Return (X, Y) of the center of cell containing provided text 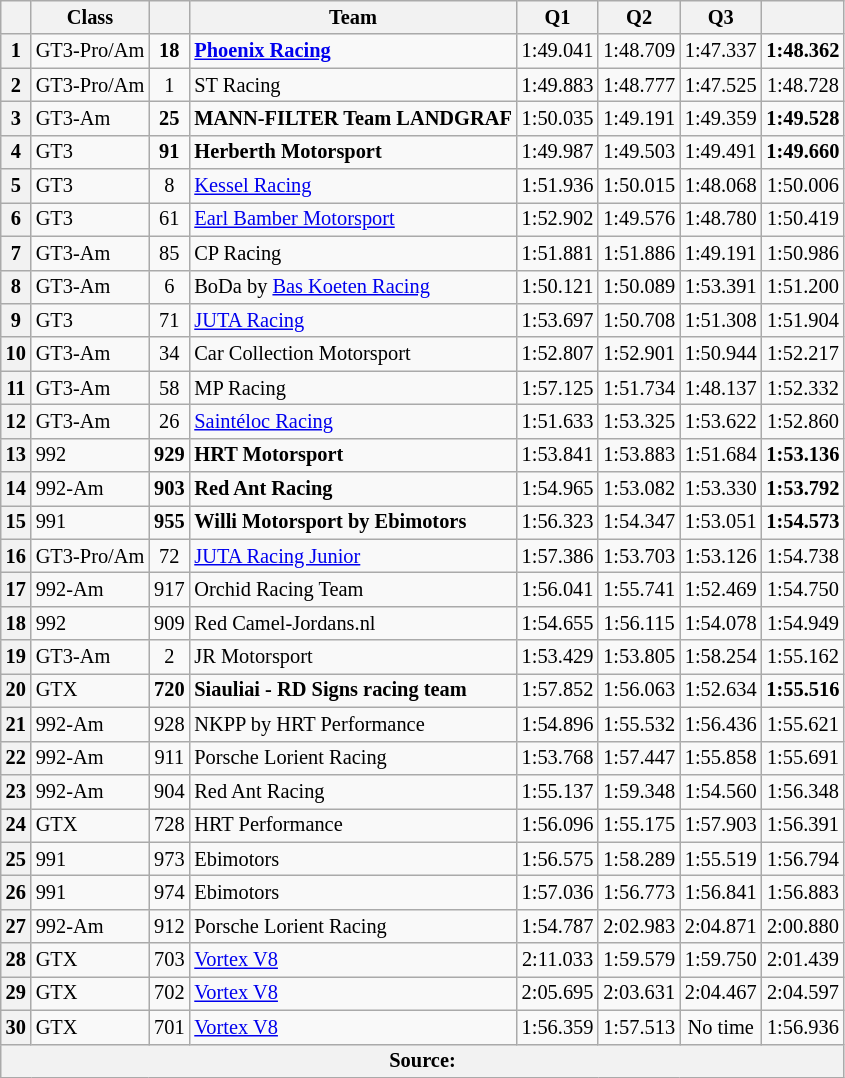
1:55.516 (804, 690)
1:50.419 (804, 219)
15 (16, 522)
1:47.337 (721, 51)
1:48.728 (804, 85)
1:56.391 (804, 825)
1:50.708 (639, 320)
CP Racing (352, 253)
1:54.949 (804, 623)
1:57.513 (639, 1027)
71 (169, 320)
2:01.439 (804, 960)
1:49.987 (558, 152)
728 (169, 825)
1:55.741 (639, 589)
Q3 (721, 17)
1:51.200 (804, 287)
720 (169, 690)
1:57.036 (558, 892)
1:52.902 (558, 219)
17 (16, 589)
1:50.986 (804, 253)
1:50.944 (721, 354)
1:54.738 (804, 556)
1:59.348 (639, 791)
28 (16, 960)
1:48.777 (639, 85)
1:49.576 (639, 219)
5 (16, 186)
3 (16, 118)
1:49.660 (804, 152)
974 (169, 892)
1:56.436 (721, 724)
58 (169, 388)
1:52.217 (804, 354)
19 (16, 657)
Herberth Motorsport (352, 152)
11 (16, 388)
1:56.794 (804, 859)
904 (169, 791)
7 (16, 253)
917 (169, 589)
13 (16, 455)
1:58.254 (721, 657)
1:59.750 (721, 960)
Class (90, 17)
Team (352, 17)
JUTA Racing (352, 320)
23 (16, 791)
1:53.051 (721, 522)
1:49.883 (558, 85)
Phoenix Racing (352, 51)
Q1 (558, 17)
Earl Bamber Motorsport (352, 219)
1:55.519 (721, 859)
973 (169, 859)
1:55.175 (639, 825)
1:53.126 (721, 556)
1:54.896 (558, 724)
929 (169, 455)
1:57.447 (639, 758)
1:51.881 (558, 253)
1:56.359 (558, 1027)
2:02.983 (639, 926)
1:53.622 (721, 421)
1:52.634 (721, 690)
1:51.936 (558, 186)
9 (16, 320)
2:05.695 (558, 993)
928 (169, 724)
903 (169, 489)
1:57.852 (558, 690)
1:51.904 (804, 320)
702 (169, 993)
1:51.684 (721, 455)
1:56.041 (558, 589)
1:53.325 (639, 421)
34 (169, 354)
701 (169, 1027)
27 (16, 926)
1:50.089 (639, 287)
JR Motorsport (352, 657)
85 (169, 253)
2:04.467 (721, 993)
1:57.386 (558, 556)
1:53.082 (639, 489)
NKPP by HRT Performance (352, 724)
2:04.871 (721, 926)
1:55.137 (558, 791)
No time (721, 1027)
1:55.532 (639, 724)
1:56.773 (639, 892)
1:56.323 (558, 522)
703 (169, 960)
1:50.121 (558, 287)
1:53.697 (558, 320)
1:54.078 (721, 623)
1:55.162 (804, 657)
1:57.125 (558, 388)
1:52.901 (639, 354)
1:55.858 (721, 758)
1:49.041 (558, 51)
61 (169, 219)
1:52.807 (558, 354)
1:56.348 (804, 791)
14 (16, 489)
21 (16, 724)
1:56.063 (639, 690)
1:53.391 (721, 287)
Kessel Racing (352, 186)
Q2 (639, 17)
1:56.936 (804, 1027)
1:54.347 (639, 522)
1:51.886 (639, 253)
BoDa by Bas Koeten Racing (352, 287)
1:56.096 (558, 825)
1:57.903 (721, 825)
1:54.573 (804, 522)
955 (169, 522)
30 (16, 1027)
1:56.575 (558, 859)
909 (169, 623)
12 (16, 421)
1:52.860 (804, 421)
JUTA Racing Junior (352, 556)
1:52.469 (721, 589)
2:04.597 (804, 993)
1:48.137 (721, 388)
1:54.787 (558, 926)
MANN-FILTER Team LANDGRAF (352, 118)
Siauliai - RD Signs racing team (352, 690)
22 (16, 758)
1:49.528 (804, 118)
1:53.768 (558, 758)
1:55.691 (804, 758)
911 (169, 758)
1:53.136 (804, 455)
24 (16, 825)
1:50.035 (558, 118)
1:50.006 (804, 186)
Saintéloc Racing (352, 421)
1:53.805 (639, 657)
1:56.115 (639, 623)
72 (169, 556)
1:51.633 (558, 421)
1:53.841 (558, 455)
1:51.734 (639, 388)
29 (16, 993)
1:53.883 (639, 455)
2:11.033 (558, 960)
1:53.429 (558, 657)
1:50.015 (639, 186)
1:49.491 (721, 152)
1:56.883 (804, 892)
ST Racing (352, 85)
1:49.503 (639, 152)
1:56.841 (721, 892)
1:53.330 (721, 489)
1:53.792 (804, 489)
1:51.308 (721, 320)
2:00.880 (804, 926)
Red Camel-Jordans.nl (352, 623)
HRT Performance (352, 825)
1:49.359 (721, 118)
10 (16, 354)
1:54.965 (558, 489)
Source: (423, 1061)
4 (16, 152)
16 (16, 556)
2:03.631 (639, 993)
1:54.750 (804, 589)
1:47.525 (721, 85)
Willi Motorsport by Ebimotors (352, 522)
91 (169, 152)
1:58.289 (639, 859)
Car Collection Motorsport (352, 354)
1:54.655 (558, 623)
HRT Motorsport (352, 455)
1:55.621 (804, 724)
Orchid Racing Team (352, 589)
1:48.068 (721, 186)
912 (169, 926)
1:52.332 (804, 388)
MP Racing (352, 388)
1:48.362 (804, 51)
1:59.579 (639, 960)
1:48.780 (721, 219)
20 (16, 690)
1:54.560 (721, 791)
1:48.709 (639, 51)
1:53.703 (639, 556)
